Locate the cell with the specified text and output its (x, y) center coordinate. 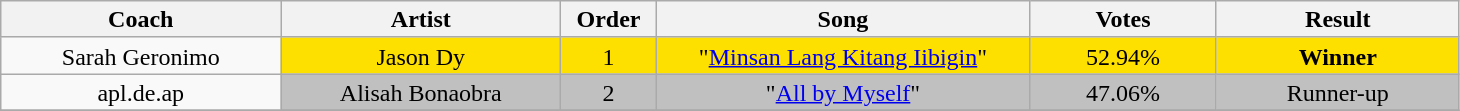
Coach (141, 20)
"Minsan Lang Kitang Iibigin" (842, 56)
Order (608, 20)
apl.de.ap (141, 92)
Artist (421, 20)
Result (1338, 20)
Alisah Bonaobra (421, 92)
Song (842, 20)
47.06% (1124, 92)
Jason Dy (421, 56)
Votes (1124, 20)
1 (608, 56)
Sarah Geronimo (141, 56)
"All by Myself" (842, 92)
52.94% (1124, 56)
2 (608, 92)
Winner (1338, 56)
Runner-up (1338, 92)
